Find where the given text appears and provide that cell's center as (X, Y) coordinate. 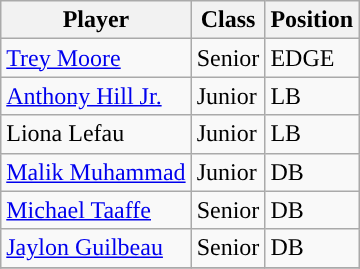
Michael Taaffe (96, 210)
Liona Lefau (96, 134)
Position (312, 20)
Player (96, 20)
Jaylon Guilbeau (96, 248)
Class (228, 20)
Anthony Hill Jr. (96, 96)
Malik Muhammad (96, 172)
EDGE (312, 58)
Trey Moore (96, 58)
